From the cell containing the given text, extract its center point as [x, y] coordinate. 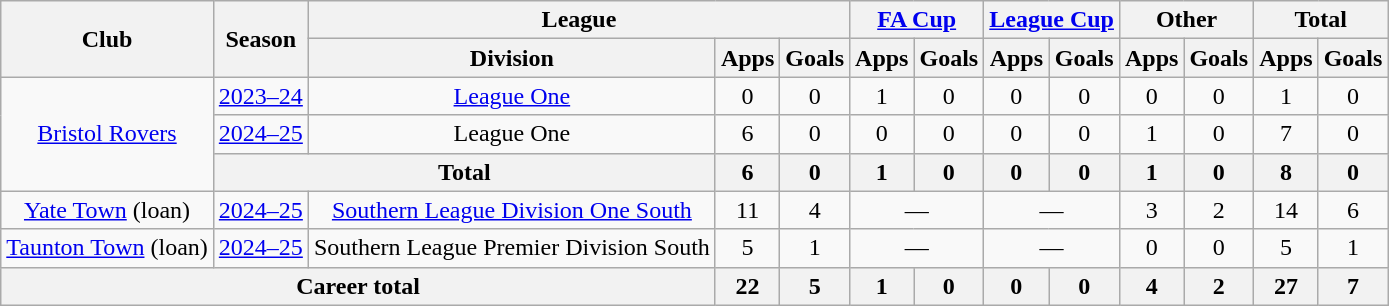
Season [260, 39]
3 [1151, 210]
Bristol Rovers [108, 134]
14 [1286, 210]
Career total [358, 286]
League [578, 20]
FA Cup [917, 20]
Taunton Town (loan) [108, 248]
Southern League Division One South [512, 210]
Southern League Premier Division South [512, 248]
27 [1286, 286]
Yate Town (loan) [108, 210]
11 [747, 210]
2023–24 [260, 96]
League Cup [1052, 20]
Club [108, 39]
22 [747, 286]
Other [1186, 20]
8 [1286, 172]
Division [512, 58]
